Return [x, y] of the center of cell containing provided text 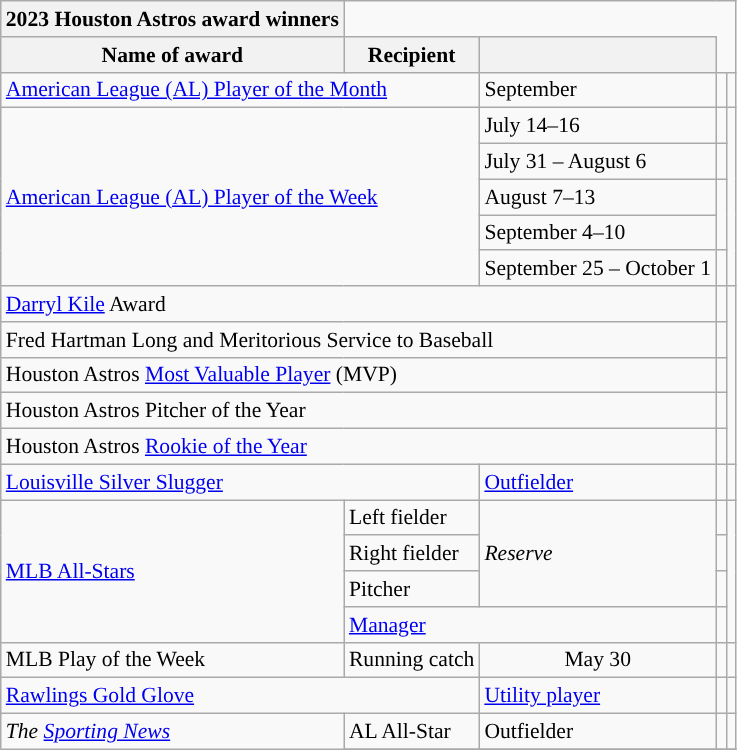
September [598, 90]
September 4–10 [598, 233]
July 31 – August 6 [598, 162]
Manager [530, 625]
Running catch [412, 660]
AL All-Star [412, 732]
Rawlings Gold Glove [240, 696]
Reserve [598, 554]
May 30 [598, 660]
MLB Play of the Week [172, 660]
Fred Hartman Long and Meritorious Service to Baseball [358, 340]
The Sporting News [172, 732]
Pitcher [412, 589]
September 25 – October 1 [598, 269]
Houston Astros Most Valuable Player (MVP) [358, 375]
August 7–13 [598, 197]
American League (AL) Player of the Month [240, 90]
MLB All-Stars [172, 571]
Utility player [598, 696]
July 14–16 [598, 126]
2023 Houston Astros award winners [172, 19]
Right fielder [412, 554]
Name of award [172, 55]
Louisville Silver Slugger [240, 482]
Houston Astros Rookie of the Year [358, 447]
Recipient [412, 55]
Houston Astros Pitcher of the Year [358, 411]
American League (AL) Player of the Week [240, 197]
Left fielder [412, 518]
Darryl Kile Award [358, 304]
